Identify which cell holds the provided text, then report its [x, y] central coordinate. 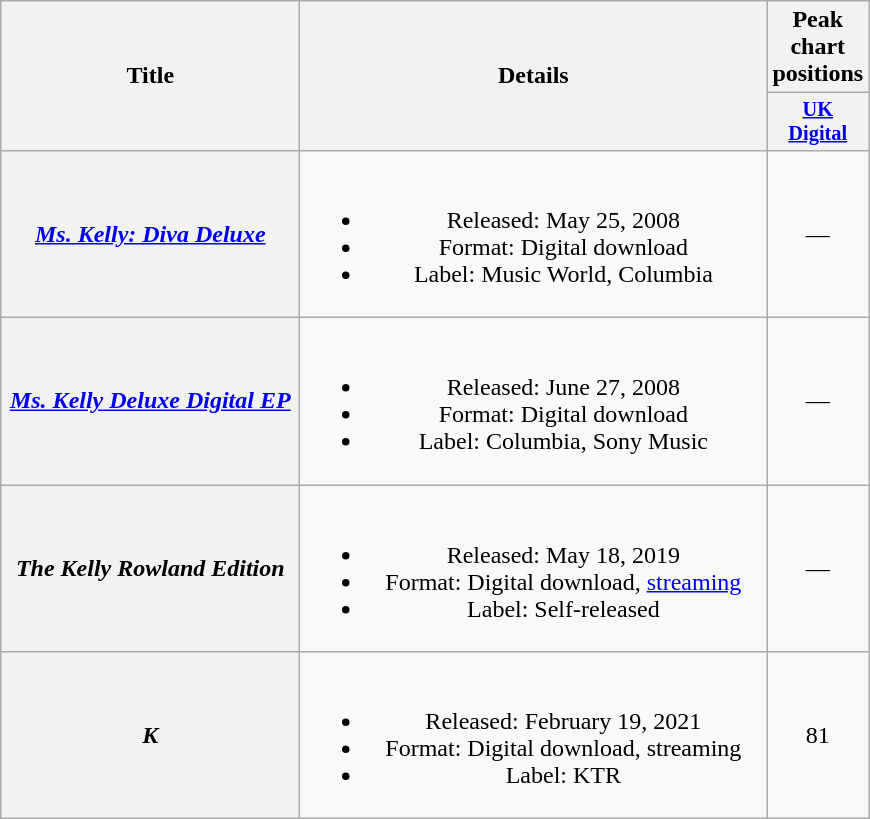
Released: June 27, 2008Format: Digital downloadLabel: Columbia, Sony Music [534, 402]
UKDigital [818, 122]
K [150, 736]
81 [818, 736]
Title [150, 76]
Ms. Kelly Deluxe Digital EP [150, 402]
Peak chart positions [818, 47]
Ms. Kelly: Diva Deluxe [150, 234]
The Kelly Rowland Edition [150, 568]
Released: May 18, 2019Format: Digital download, streamingLabel: Self-released [534, 568]
Released: May 25, 2008Format: Digital downloadLabel: Music World, Columbia [534, 234]
Released: February 19, 2021Format: Digital download, streamingLabel: KTR [534, 736]
Details [534, 76]
